From the cell containing the given text, extract its center point as [x, y] coordinate. 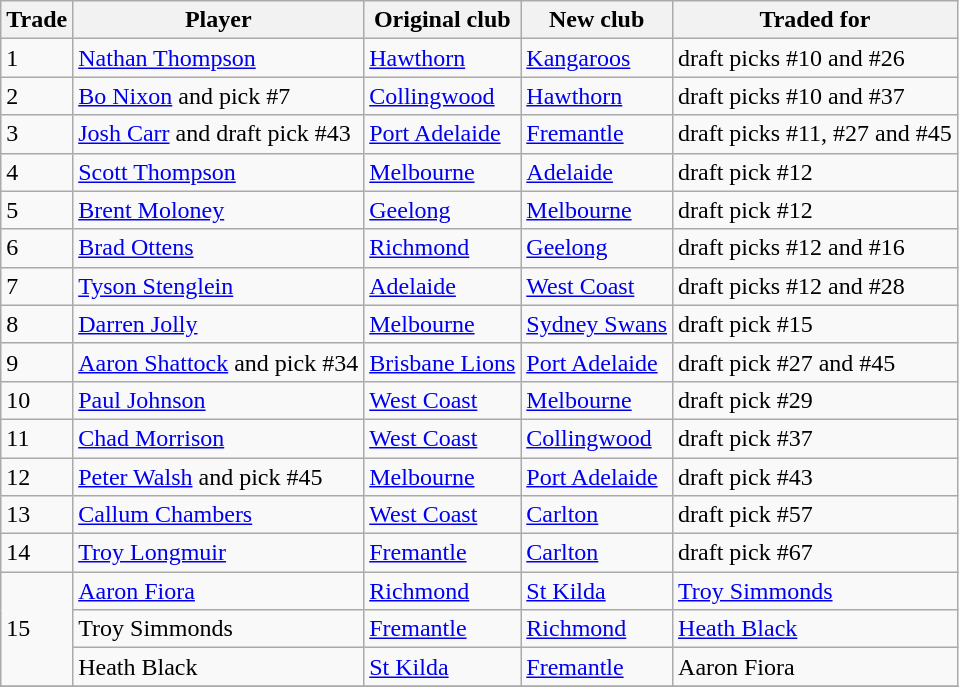
Kangaroos [597, 58]
Sydney Swans [597, 324]
draft pick #37 [816, 438]
Troy Longmuir [218, 553]
14 [37, 553]
draft pick #15 [816, 324]
Paul Johnson [218, 400]
7 [37, 286]
draft picks #12 and #28 [816, 286]
11 [37, 438]
draft pick #29 [816, 400]
Nathan Thompson [218, 58]
4 [37, 172]
3 [37, 134]
Brad Ottens [218, 248]
draft pick #27 and #45 [816, 362]
Brisbane Lions [442, 362]
6 [37, 248]
draft picks #10 and #26 [816, 58]
Bo Nixon and pick #7 [218, 96]
12 [37, 477]
15 [37, 629]
draft pick #67 [816, 553]
10 [37, 400]
Traded for [816, 20]
draft picks #12 and #16 [816, 248]
Darren Jolly [218, 324]
2 [37, 96]
9 [37, 362]
5 [37, 210]
Aaron Shattock and pick #34 [218, 362]
8 [37, 324]
New club [597, 20]
draft picks #10 and #37 [816, 96]
Peter Walsh and pick #45 [218, 477]
draft picks #11, #27 and #45 [816, 134]
Callum Chambers [218, 515]
draft pick #43 [816, 477]
Chad Morrison [218, 438]
13 [37, 515]
draft pick #57 [816, 515]
Tyson Stenglein [218, 286]
Original club [442, 20]
Scott Thompson [218, 172]
Player [218, 20]
Trade [37, 20]
1 [37, 58]
Josh Carr and draft pick #43 [218, 134]
Brent Moloney [218, 210]
